Determine the [X, Y] coordinate at the center of the cell enclosing the given text.  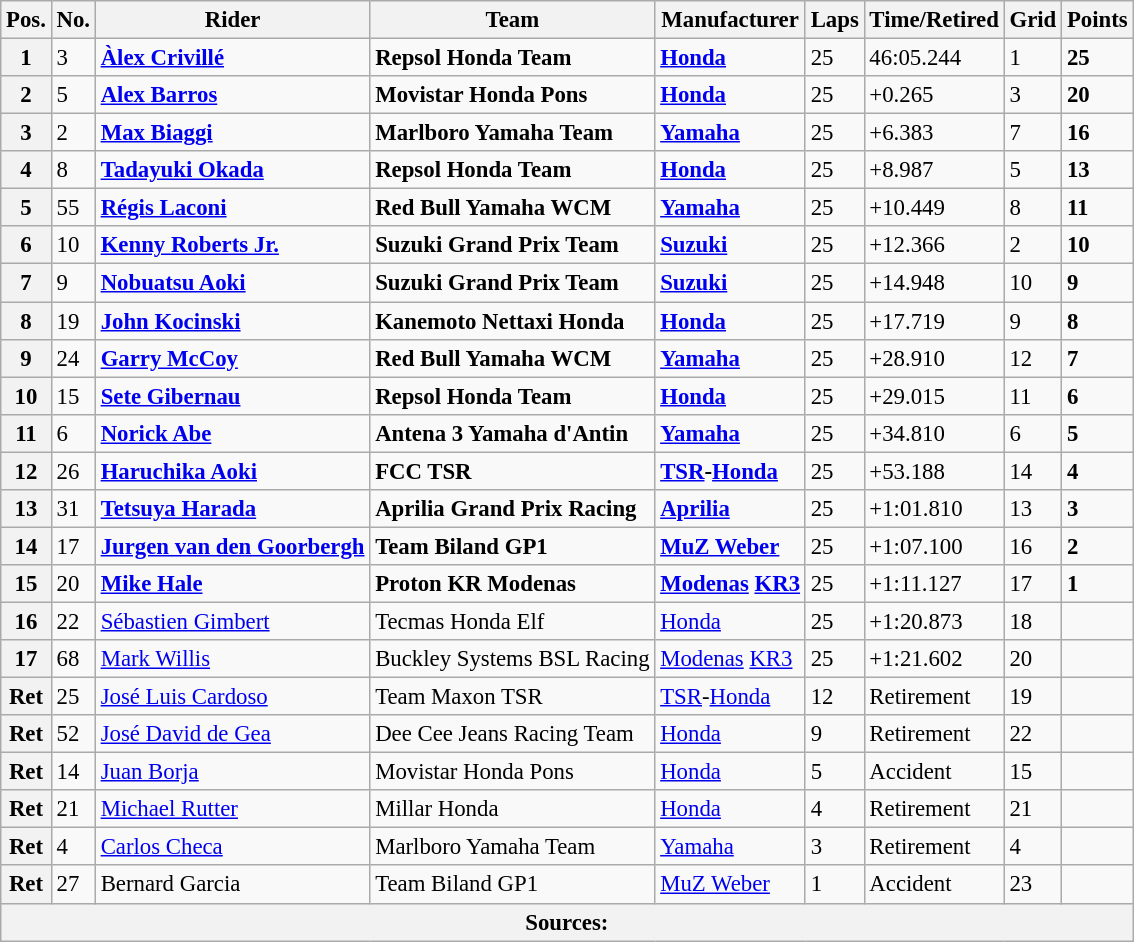
+34.810 [934, 433]
+10.449 [934, 208]
Carlos Checa [232, 847]
27 [73, 885]
23 [1032, 885]
Tadayuki Okada [232, 170]
Aprilia Grand Prix Racing [512, 509]
31 [73, 509]
18 [1032, 621]
Régis Laconi [232, 208]
+1:11.127 [934, 584]
Max Biaggi [232, 133]
Sources: [567, 922]
Aprilia [730, 509]
Pos. [26, 20]
Àlex Crivillé [232, 58]
Time/Retired [934, 20]
46:05.244 [934, 58]
+1:07.100 [934, 546]
+17.719 [934, 321]
26 [73, 471]
Sébastien Gimbert [232, 621]
+1:20.873 [934, 621]
+53.188 [934, 471]
+1:01.810 [934, 509]
68 [73, 659]
Jurgen van den Goorbergh [232, 546]
Grid [1032, 20]
John Kocinski [232, 321]
Mike Hale [232, 584]
52 [73, 734]
Millar Honda [512, 809]
+8.987 [934, 170]
Dee Cee Jeans Racing Team [512, 734]
24 [73, 358]
Alex Barros [232, 95]
FCC TSR [512, 471]
Manufacturer [730, 20]
Antena 3 Yamaha d'Antin [512, 433]
Tecmas Honda Elf [512, 621]
Nobuatsu Aoki [232, 283]
Points [1098, 20]
+28.910 [934, 358]
Kenny Roberts Jr. [232, 245]
No. [73, 20]
Mark Willis [232, 659]
Buckley Systems BSL Racing [512, 659]
+6.383 [934, 133]
Team [512, 20]
+1:21.602 [934, 659]
Michael Rutter [232, 809]
José David de Gea [232, 734]
Kanemoto Nettaxi Honda [512, 321]
Juan Borja [232, 772]
+14.948 [934, 283]
Rider [232, 20]
Norick Abe [232, 433]
José Luis Cardoso [232, 697]
+0.265 [934, 95]
Bernard Garcia [232, 885]
Sete Gibernau [232, 396]
55 [73, 208]
Tetsuya Harada [232, 509]
Haruchika Aoki [232, 471]
+29.015 [934, 396]
Garry McCoy [232, 358]
Proton KR Modenas [512, 584]
+12.366 [934, 245]
Team Maxon TSR [512, 697]
Laps [834, 20]
